From the cell containing the given text, extract its center point as (X, Y) coordinate. 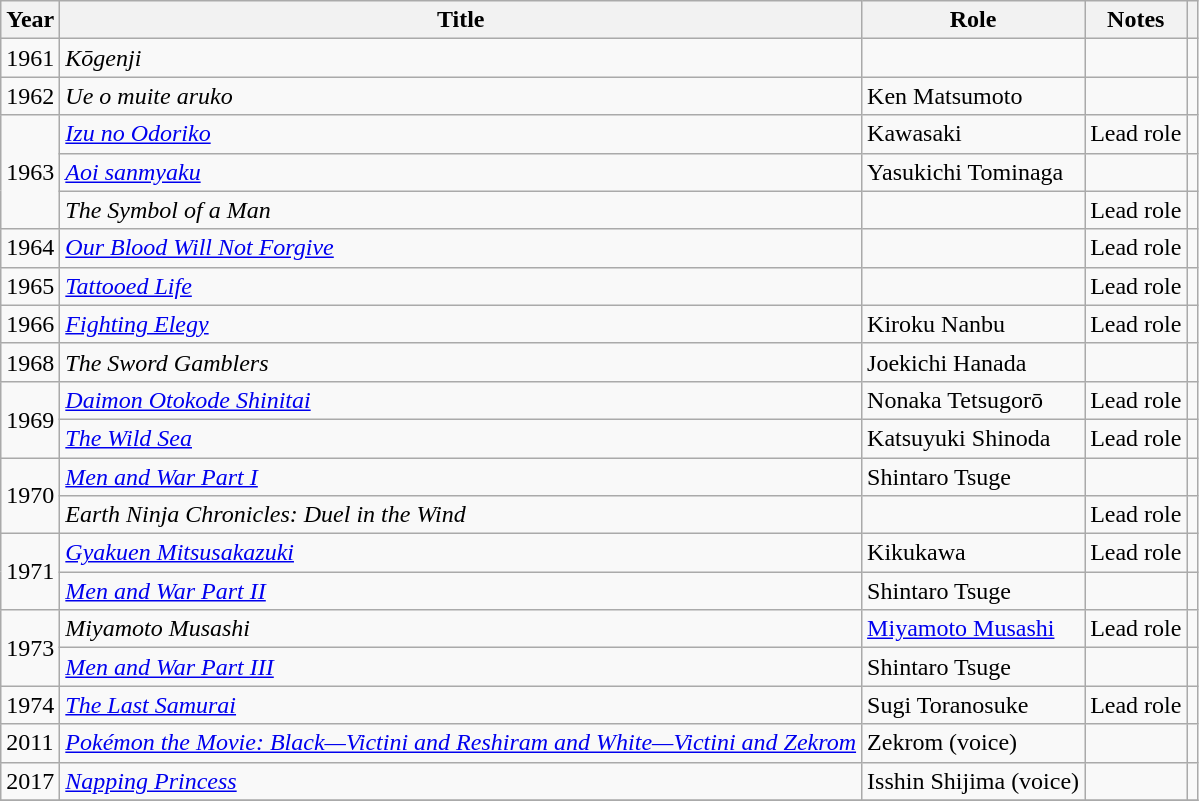
1964 (30, 248)
Isshin Shijima (voice) (974, 781)
2017 (30, 781)
1962 (30, 96)
2011 (30, 743)
Yasukichi Tominaga (974, 172)
Role (974, 20)
Title (461, 20)
1970 (30, 496)
Notes (1136, 20)
Kōgenji (461, 58)
Kiroku Nanbu (974, 324)
1971 (30, 572)
Year (30, 20)
Gyakuen Mitsusakazuki (461, 553)
Tattooed Life (461, 286)
Katsuyuki Shinoda (974, 438)
The Symbol of a Man (461, 210)
Aoi sanmyaku (461, 172)
Sugi Toranosuke (974, 705)
Kawasaki (974, 134)
1966 (30, 324)
Izu no Odoriko (461, 134)
The Last Samurai (461, 705)
Napping Princess (461, 781)
1963 (30, 172)
1965 (30, 286)
The Wild Sea (461, 438)
Fighting Elegy (461, 324)
Ue o muite aruko (461, 96)
Daimon Otokode Shinitai (461, 400)
Zekrom (voice) (974, 743)
Our Blood Will Not Forgive (461, 248)
1961 (30, 58)
Joekichi Hanada (974, 362)
Pokémon the Movie: Black—Victini and Reshiram and White—Victini and Zekrom (461, 743)
Men and War Part I (461, 477)
1973 (30, 648)
Kikukawa (974, 553)
Men and War Part II (461, 591)
The Sword Gamblers (461, 362)
1969 (30, 419)
Earth Ninja Chronicles: Duel in the Wind (461, 515)
Ken Matsumoto (974, 96)
Men and War Part III (461, 667)
Nonaka Tetsugorō (974, 400)
1968 (30, 362)
1974 (30, 705)
